Identify which cell holds the provided text, then report its (X, Y) central coordinate. 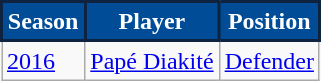
Player (152, 22)
2016 (44, 60)
Season (44, 22)
Position (269, 22)
Defender (269, 60)
Papé Diakité (152, 60)
